Pinpoint the cell where the given text exists, returning its (X, Y) midpoint coordinate. 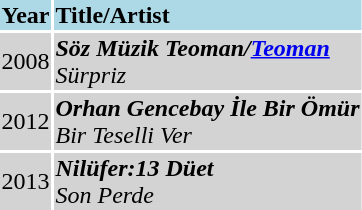
Orhan Gencebay İle Bir ÖmürBir Teselli Ver (208, 122)
Nilüfer:13 DüetSon Perde (208, 182)
2008 (26, 62)
Söz Müzik Teoman/TeomanSürpriz (208, 62)
Title/Artist (208, 15)
2012 (26, 122)
Year (26, 15)
2013 (26, 182)
